For the text-containing cell, return its midpoint in [x, y] coordinate format. 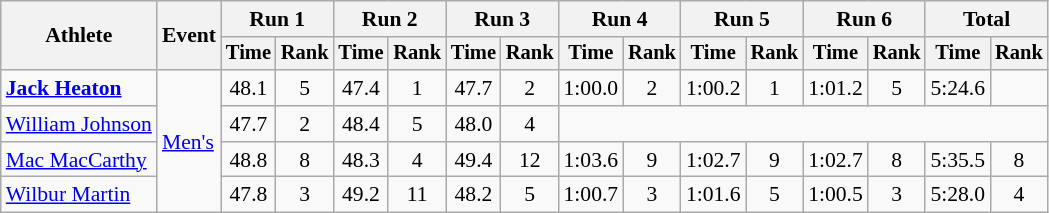
Run 6 [864, 19]
Run 2 [390, 19]
1:00.5 [836, 195]
48.4 [362, 124]
47.8 [248, 195]
5:24.6 [958, 88]
11 [417, 195]
Run 5 [742, 19]
1:01.2 [836, 88]
5:28.0 [958, 195]
48.0 [474, 124]
47.4 [362, 88]
Men's [189, 141]
1:00.2 [714, 88]
Mac MacCarthy [79, 160]
48.8 [248, 160]
5:35.5 [958, 160]
Run 1 [277, 19]
1:01.6 [714, 195]
Event [189, 36]
Total [986, 19]
Wilbur Martin [79, 195]
49.4 [474, 160]
12 [530, 160]
Athlete [79, 36]
Run 3 [502, 19]
49.2 [362, 195]
William Johnson [79, 124]
1:00.7 [592, 195]
48.1 [248, 88]
Run 4 [620, 19]
48.3 [362, 160]
Jack Heaton [79, 88]
48.2 [474, 195]
1:00.0 [592, 88]
1:03.6 [592, 160]
